Capture the cell that displays the provided text and extract its [X, Y] central coordinate. 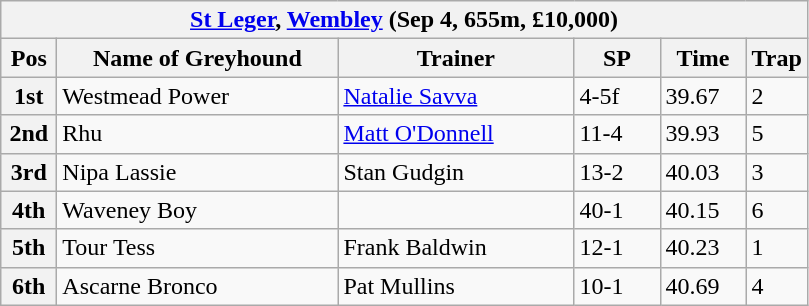
Trap [776, 58]
40.23 [703, 248]
Stan Gudgin [456, 172]
4th [29, 210]
Name of Greyhound [198, 58]
Pos [29, 58]
4-5f [617, 96]
1st [29, 96]
Ascarne Bronco [198, 286]
40-1 [617, 210]
39.93 [703, 134]
2nd [29, 134]
6th [29, 286]
Matt O'Donnell [456, 134]
2 [776, 96]
11-4 [617, 134]
40.15 [703, 210]
St Leger, Wembley (Sep 4, 655m, £10,000) [404, 20]
13-2 [617, 172]
4 [776, 286]
3 [776, 172]
40.69 [703, 286]
Natalie Savva [456, 96]
12-1 [617, 248]
Tour Tess [198, 248]
Rhu [198, 134]
Nipa Lassie [198, 172]
Pat Mullins [456, 286]
5 [776, 134]
6 [776, 210]
3rd [29, 172]
Westmead Power [198, 96]
Waveney Boy [198, 210]
10-1 [617, 286]
Frank Baldwin [456, 248]
Time [703, 58]
SP [617, 58]
1 [776, 248]
5th [29, 248]
Trainer [456, 58]
39.67 [703, 96]
40.03 [703, 172]
